Identify which cell holds the provided text, then report its [X, Y] central coordinate. 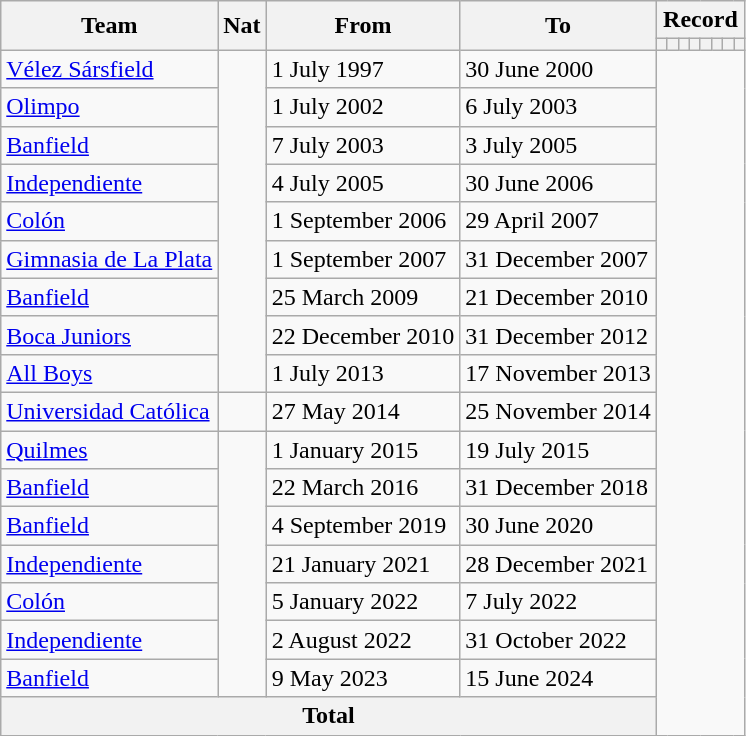
1 July 2002 [363, 107]
1 September 2006 [363, 221]
Olimpo [110, 107]
31 December 2018 [558, 488]
4 September 2019 [363, 526]
3 July 2005 [558, 145]
Universidad Católica [110, 411]
21 December 2010 [558, 297]
1 September 2007 [363, 259]
From [363, 26]
4 July 2005 [363, 183]
All Boys [110, 373]
31 December 2007 [558, 259]
Vélez Sársfield [110, 69]
31 October 2022 [558, 640]
28 December 2021 [558, 564]
Nat [242, 26]
22 March 2016 [363, 488]
25 March 2009 [363, 297]
21 January 2021 [363, 564]
Quilmes [110, 449]
17 November 2013 [558, 373]
7 July 2003 [363, 145]
30 June 2000 [558, 69]
27 May 2014 [363, 411]
15 June 2024 [558, 678]
5 January 2022 [363, 602]
6 July 2003 [558, 107]
29 April 2007 [558, 221]
19 July 2015 [558, 449]
1 July 1997 [363, 69]
25 November 2014 [558, 411]
Team [110, 26]
2 August 2022 [363, 640]
Record [700, 20]
1 January 2015 [363, 449]
Total [328, 716]
To [558, 26]
31 December 2012 [558, 335]
Boca Juniors [110, 335]
Gimnasia de La Plata [110, 259]
9 May 2023 [363, 678]
7 July 2022 [558, 602]
30 June 2020 [558, 526]
30 June 2006 [558, 183]
22 December 2010 [363, 335]
1 July 2013 [363, 373]
